Determine the [x, y] coordinate at the center of the cell enclosing the given text.  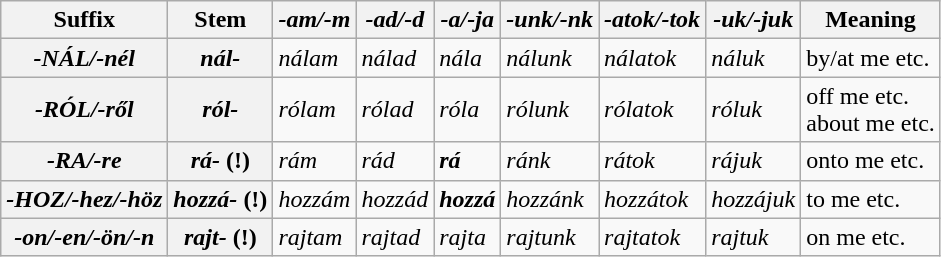
-RA/-re [84, 161]
nálatok [652, 58]
rajtad [395, 237]
-HOZ/-hez/-höz [84, 199]
rájuk [754, 161]
-RÓL/-ről [84, 110]
náluk [754, 58]
hozzád [395, 199]
rajtatok [652, 237]
nálunk [550, 58]
nál- [220, 58]
rá- (!) [220, 161]
róla [468, 110]
hozzá [468, 199]
Suffix [84, 20]
rád [395, 161]
rá [468, 161]
-unk/-nk [550, 20]
rajtuk [754, 237]
-NÁL/-nél [84, 58]
ról- [220, 110]
ránk [550, 161]
onto me etc. [871, 161]
on me etc. [871, 237]
hozzátok [652, 199]
rátok [652, 161]
rajta [468, 237]
-am/-m [314, 20]
hozzájuk [754, 199]
-on/-en/-ön/-n [84, 237]
to me etc. [871, 199]
Stem [220, 20]
off me etc.about me etc. [871, 110]
rólam [314, 110]
rólatok [652, 110]
-a/-ja [468, 20]
hozzá- (!) [220, 199]
hozzánk [550, 199]
-uk/-juk [754, 20]
rám [314, 161]
rólad [395, 110]
hozzám [314, 199]
rólunk [550, 110]
Meaning [871, 20]
-atok/-tok [652, 20]
-ad/-d [395, 20]
róluk [754, 110]
rajtunk [550, 237]
nálam [314, 58]
rajtam [314, 237]
nálad [395, 58]
nála [468, 58]
rajt- (!) [220, 237]
by/at me etc. [871, 58]
